From the cell containing the given text, extract its center point as [X, Y] coordinate. 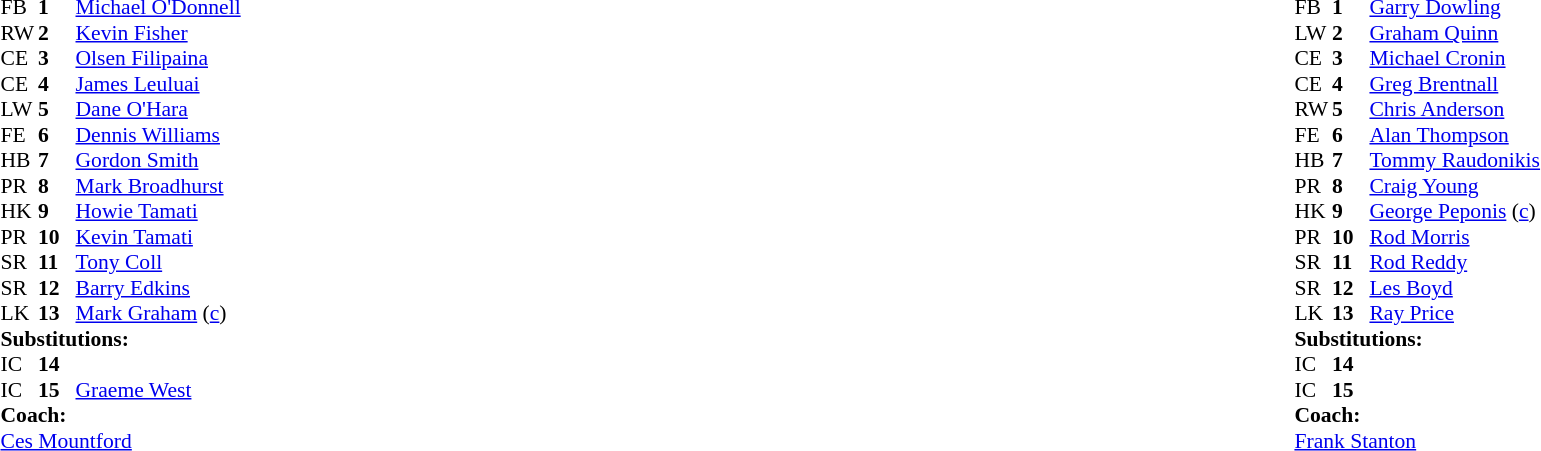
Olsen Filipaina [158, 59]
Michael Cronin [1454, 59]
Mark Broadhurst [158, 186]
Dennis Williams [158, 135]
Graham Quinn [1454, 33]
Tommy Raudonikis [1454, 161]
Graeme West [158, 390]
James Leuluai [158, 84]
Tony Coll [158, 263]
Dane O'Hara [158, 109]
Alan Thompson [1454, 135]
Kevin Fisher [158, 33]
Mark Graham (c) [158, 313]
Craig Young [1454, 186]
Rod Reddy [1454, 263]
Chris Anderson [1454, 109]
Kevin Tamati [158, 237]
George Peponis (c) [1454, 211]
Les Boyd [1454, 288]
Ray Price [1454, 313]
Gordon Smith [158, 161]
Barry Edkins [158, 288]
Howie Tamati [158, 211]
Rod Morris [1454, 237]
Greg Brentnall [1454, 84]
